Determine the [x, y] coordinate at the center of the cell enclosing the given text.  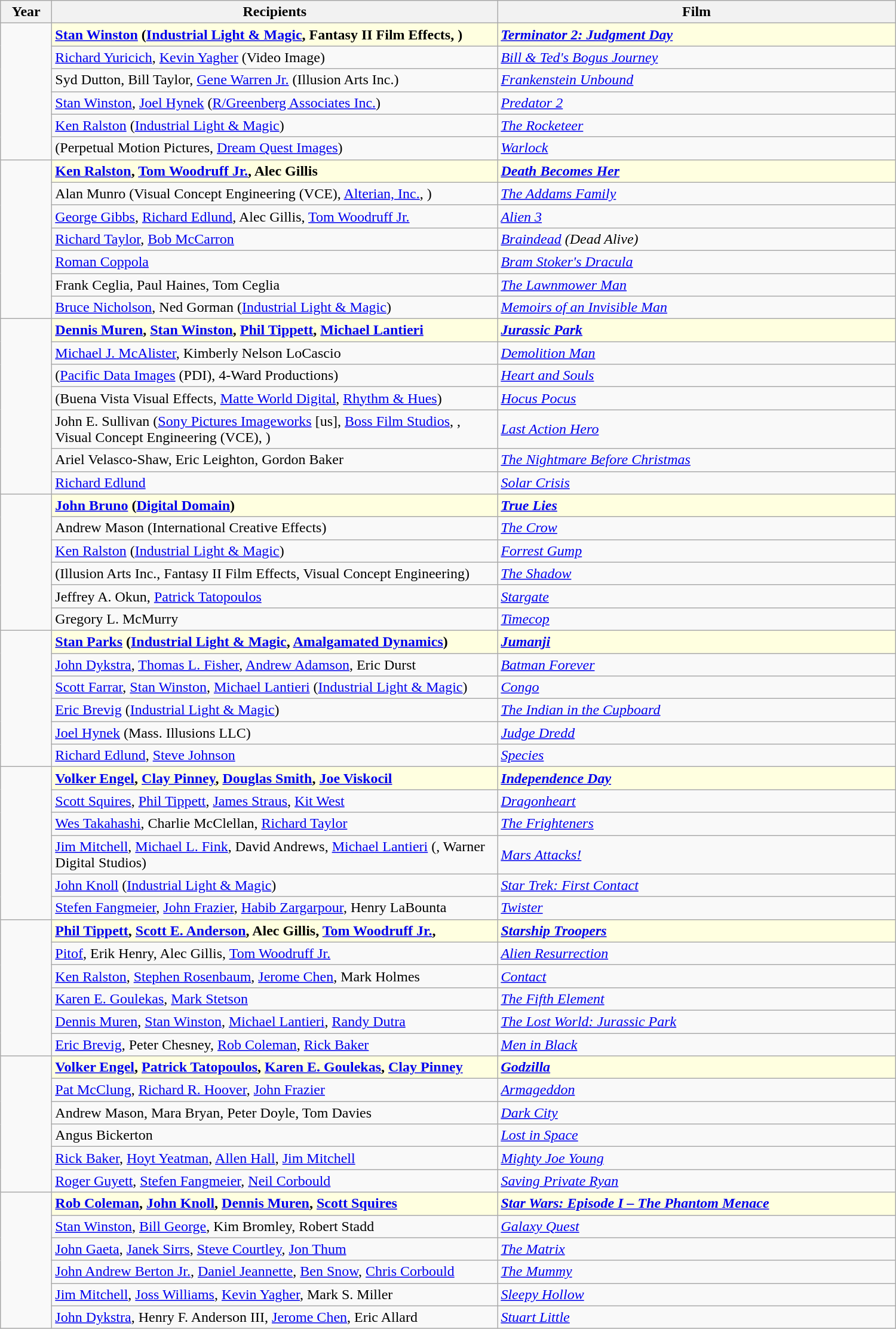
Braindead (Dead Alive) [696, 239]
John Dykstra, Henry F. Anderson III, Jerome Chen, Eric Allard [275, 1317]
Terminator 2: Judgment Day [696, 35]
Star Trek: First Contact [696, 885]
Stan Parks (Industrial Light & Magic, Amalgamated Dynamics) [275, 642]
Ariel Velasco-Shaw, Eric Leighton, Gordon Baker [275, 460]
Death Becomes Her [696, 171]
John E. Sullivan (Sony Pictures Imageworks [us], Boss Film Studios, , Visual Concept Engineering (VCE), ) [275, 429]
George Gibbs, Richard Edlund, Alec Gillis, Tom Woodruff Jr. [275, 216]
Forrest Gump [696, 551]
Independence Day [696, 778]
John Andrew Berton Jr., Daniel Jeannette, Ben Snow, Chris Corbould [275, 1272]
Rick Baker, Hoyt Yeatman, Allen Hall, Jim Mitchell [275, 1158]
Saving Private Ryan [696, 1181]
The Matrix [696, 1249]
Phil Tippett, Scott E. Anderson, Alec Gillis, Tom Woodruff Jr., [275, 931]
Congo [696, 687]
Lost in Space [696, 1135]
Mars Attacks! [696, 854]
Rob Coleman, John Knoll, Dennis Muren, Scott Squires [275, 1204]
Twister [696, 908]
Richard Yuricich, Kevin Yagher (Video Image) [275, 57]
Dennis Muren, Stan Winston, Michael Lantieri, Randy Dutra [275, 1021]
(Buena Vista Visual Effects, Matte World Digital, Rhythm & Hues) [275, 398]
Demolition Man [696, 353]
Film [696, 12]
Warlock [696, 148]
Richard Edlund [275, 483]
Gregory L. McMurry [275, 619]
Roman Coppola [275, 262]
(Perpetual Motion Pictures, Dream Quest Images) [275, 148]
Last Action Hero [696, 429]
Men in Black [696, 1045]
Andrew Mason, Mara Bryan, Peter Doyle, Tom Davies [275, 1113]
Jim Mitchell, Michael L. Fink, David Andrews, Michael Lantieri (, Warner Digital Studios) [275, 854]
Memoirs of an Invisible Man [696, 308]
John Gaeta, Janek Sirrs, Steve Courtley, Jon Thum [275, 1249]
Heart and Souls [696, 376]
Sleepy Hollow [696, 1294]
Mighty Joe Young [696, 1158]
Alan Munro (Visual Concept Engineering (VCE), Alterian, Inc., ) [275, 194]
The Lost World: Jurassic Park [696, 1021]
Wes Takahashi, Charlie McClellan, Richard Taylor [275, 824]
Angus Bickerton [275, 1135]
The Rocketeer [696, 125]
Dennis Muren, Stan Winston, Phil Tippett, Michael Lantieri [275, 330]
Frankenstein Unbound [696, 80]
(Illusion Arts Inc., Fantasy II Film Effects, Visual Concept Engineering) [275, 573]
Roger Guyett, Stefen Fangmeier, Neil Corbould [275, 1181]
(Pacific Data Images (PDI), 4-Ward Productions) [275, 376]
Stefen Fangmeier, John Frazier, Habib Zargarpour, Henry LaBounta [275, 908]
Eric Brevig (Industrial Light & Magic) [275, 710]
Stan Winston, Joel Hynek (R/Greenberg Associates Inc.) [275, 103]
Jumanji [696, 642]
The Fifth Element [696, 999]
Scott Squires, Phil Tippett, James Straus, Kit West [275, 801]
Andrew Mason (International Creative Effects) [275, 528]
The Addams Family [696, 194]
The Shadow [696, 573]
John Knoll (Industrial Light & Magic) [275, 885]
Syd Dutton, Bill Taylor, Gene Warren Jr. (Illusion Arts Inc.) [275, 80]
The Crow [696, 528]
Galaxy Quest [696, 1226]
Timecop [696, 619]
John Dykstra, Thomas L. Fisher, Andrew Adamson, Eric Durst [275, 665]
Pat McClung, Richard R. Hoover, John Frazier [275, 1090]
Jeffrey A. Okun, Patrick Tatopoulos [275, 596]
Pitof, Erik Henry, Alec Gillis, Tom Woodruff Jr. [275, 953]
The Lawnmower Man [696, 285]
Recipients [275, 12]
John Bruno (Digital Domain) [275, 505]
Stuart Little [696, 1317]
The Mummy [696, 1272]
True Lies [696, 505]
Jim Mitchell, Joss Williams, Kevin Yagher, Mark S. Miller [275, 1294]
Dark City [696, 1113]
Dragonheart [696, 801]
The Frighteners [696, 824]
Frank Ceglia, Paul Haines, Tom Ceglia [275, 285]
Joel Hynek (Mass. Illusions LLC) [275, 733]
Scott Farrar, Stan Winston, Michael Lantieri (Industrial Light & Magic) [275, 687]
Volker Engel, Clay Pinney, Douglas Smith, Joe Viskocil [275, 778]
Eric Brevig, Peter Chesney, Rob Coleman, Rick Baker [275, 1045]
Alien 3 [696, 216]
The Nightmare Before Christmas [696, 460]
Stan Winston, Bill George, Kim Bromley, Robert Stadd [275, 1226]
Armageddon [696, 1090]
Judge Dredd [696, 733]
Star Wars: Episode I – The Phantom Menace [696, 1204]
Bruce Nicholson, Ned Gorman (Industrial Light & Magic) [275, 308]
Batman Forever [696, 665]
Ken Ralston, Stephen Rosenbaum, Jerome Chen, Mark Holmes [275, 976]
Contact [696, 976]
Jurassic Park [696, 330]
Hocus Pocus [696, 398]
Predator 2 [696, 103]
Richard Taylor, Bob McCarron [275, 239]
The Indian in the Cupboard [696, 710]
Godzilla [696, 1067]
Bram Stoker's Dracula [696, 262]
Stargate [696, 596]
Stan Winston (Industrial Light & Magic, Fantasy II Film Effects, ) [275, 35]
Alien Resurrection [696, 953]
Year [26, 12]
Volker Engel, Patrick Tatopoulos, Karen E. Goulekas, Clay Pinney [275, 1067]
Species [696, 756]
Bill & Ted's Bogus Journey [696, 57]
Starship Troopers [696, 931]
Richard Edlund, Steve Johnson [275, 756]
Michael J. McAlister, Kimberly Nelson LoCascio [275, 353]
Ken Ralston, Tom Woodruff Jr., Alec Gillis [275, 171]
Solar Crisis [696, 483]
Karen E. Goulekas, Mark Stetson [275, 999]
